Determine the [X, Y] coordinate at the center of the cell enclosing the given text.  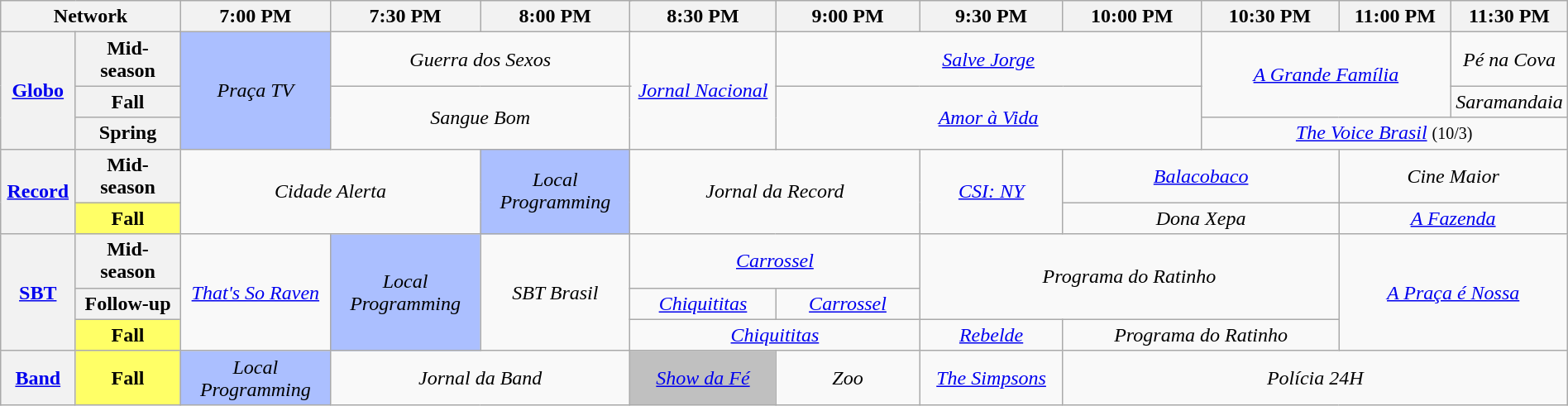
Jornal da Band [480, 377]
Salve Jorge [988, 60]
8:00 PM [556, 17]
A Grande Família [1327, 74]
Cine Maior [1453, 175]
7:00 PM [255, 17]
CSI: NY [991, 192]
9:30 PM [991, 17]
A Praça é Nossa [1453, 293]
10:30 PM [1270, 17]
Globo [38, 91]
SBT Brasil [556, 293]
Rebelde [991, 335]
11:30 PM [1510, 17]
Guerra dos Sexos [480, 60]
Sangue Bom [480, 117]
Band [38, 377]
Follow-up [127, 303]
A Fazenda [1453, 218]
Balacobaco [1201, 175]
11:00 PM [1395, 17]
Praça TV [255, 91]
7:30 PM [405, 17]
The Voice Brasil (10/3) [1384, 133]
10:00 PM [1131, 17]
8:30 PM [703, 17]
Network [91, 17]
Pé na Cova [1510, 60]
That's So Raven [255, 293]
The Simpsons [991, 377]
Dona Xepa [1201, 218]
Saramandaia [1510, 102]
Spring [127, 133]
SBT [38, 293]
Record [38, 192]
Jornal da Record [775, 192]
9:00 PM [848, 17]
Amor à Vida [988, 117]
Zoo [848, 377]
Jornal Nacional [703, 91]
Polícia 24H [1315, 377]
Cidade Alerta [330, 192]
Show da Fé [703, 377]
